Search for the cell housing the specified text and yield its (X, Y) center coordinate. 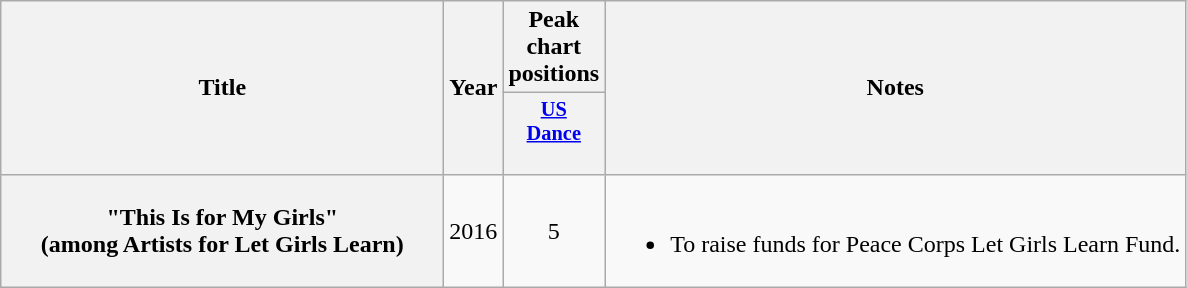
"This Is for My Girls"(among Artists for Let Girls Learn) (222, 230)
Notes (896, 88)
Peak chart positions (554, 47)
5 (554, 230)
2016 (474, 230)
Year (474, 88)
To raise funds for Peace Corps Let Girls Learn Fund. (896, 230)
Title (222, 88)
USDance (554, 134)
